Search for the cell housing the specified text and yield its [X, Y] center coordinate. 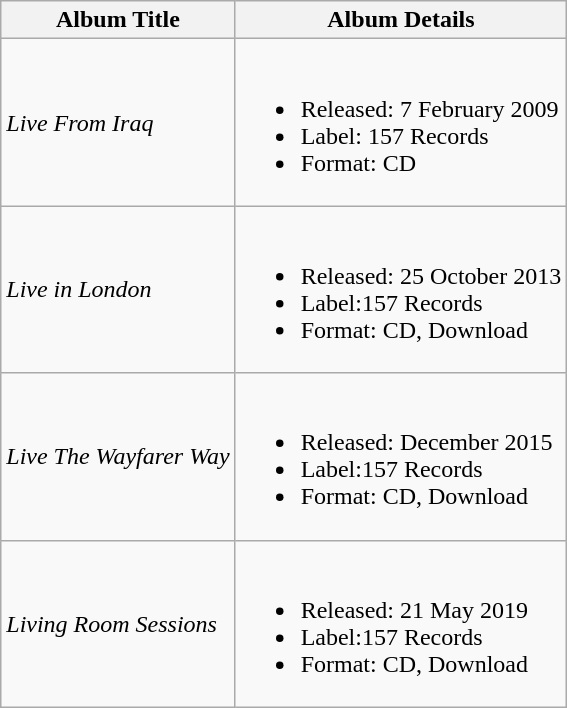
Released: December 2015Label:157 RecordsFormat: CD, Download [401, 456]
Living Room Sessions [118, 624]
Released: 21 May 2019Label:157 RecordsFormat: CD, Download [401, 624]
Live From Iraq [118, 122]
Released: 7 February 2009Label: 157 RecordsFormat: CD [401, 122]
Album Details [401, 20]
Album Title [118, 20]
Released: 25 October 2013Label:157 RecordsFormat: CD, Download [401, 290]
Live The Wayfarer Way [118, 456]
Live in London [118, 290]
